For the text-containing cell, return its midpoint in [x, y] coordinate format. 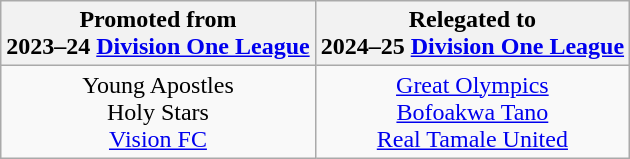
Young ApostlesHoly StarsVision FC [158, 112]
Relegated to2024–25 Division One League [472, 34]
Great OlympicsBofoakwa TanoReal Tamale United [472, 112]
Promoted from2023–24 Division One League [158, 34]
